Capture the cell that displays the provided text and extract its [X, Y] central coordinate. 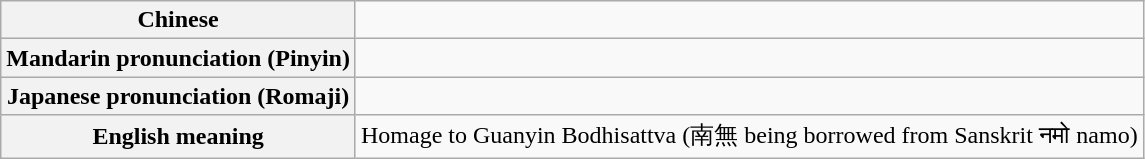
Homage to Guanyin Bodhisattva (南無 being borrowed from Sanskrit नमो namo) [749, 136]
English meaning [178, 136]
Mandarin pronunciation (Pinyin) [178, 58]
Chinese [178, 20]
Japanese pronunciation (Romaji) [178, 96]
